Detect which cell encompasses the target text, then output its [X, Y] center coordinate. 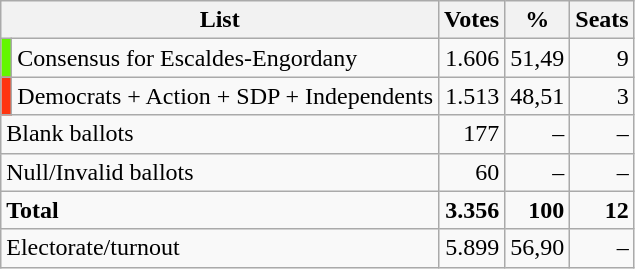
Democrats + Action + SDP + Independents [226, 96]
Total [220, 210]
1.513 [472, 96]
48,51 [538, 96]
3.356 [472, 210]
Seats [602, 20]
12 [602, 210]
Votes [472, 20]
3 [602, 96]
Blank ballots [220, 134]
Electorate/turnout [220, 248]
51,49 [538, 58]
5.899 [472, 248]
% [538, 20]
60 [472, 172]
177 [472, 134]
Consensus for Escaldes-Engordany [226, 58]
56,90 [538, 248]
100 [538, 210]
9 [602, 58]
1.606 [472, 58]
List [220, 20]
Null/Invalid ballots [220, 172]
